Detect which cell encompasses the target text, then output its (X, Y) center coordinate. 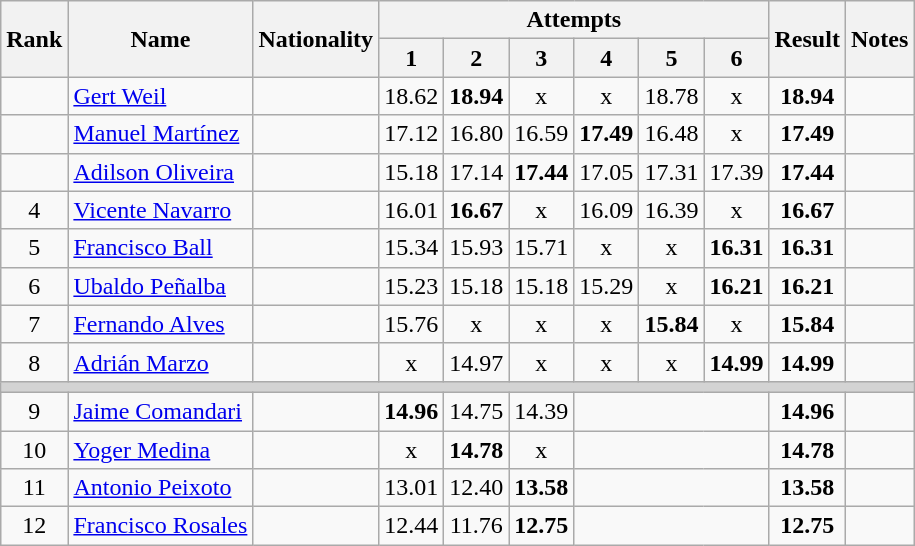
Name (160, 39)
18.62 (412, 96)
10 (34, 449)
15.71 (542, 248)
2 (476, 58)
15.34 (412, 248)
13.01 (412, 488)
14.75 (476, 411)
Francisco Ball (160, 248)
Manuel Martínez (160, 134)
3 (542, 58)
15.76 (412, 324)
Nationality (316, 39)
17.12 (412, 134)
Jaime Comandari (160, 411)
Adrián Marzo (160, 362)
Notes (879, 39)
9 (34, 411)
Francisco Rosales (160, 526)
14.97 (476, 362)
Attempts (574, 20)
12 (34, 526)
16.80 (476, 134)
Rank (34, 39)
11 (34, 488)
12.40 (476, 488)
Adilson Oliveira (160, 172)
16.01 (412, 210)
8 (34, 362)
12.44 (412, 526)
17.05 (606, 172)
16.09 (606, 210)
15.93 (476, 248)
17.31 (672, 172)
Result (807, 39)
Yoger Medina (160, 449)
7 (34, 324)
Fernando Alves (160, 324)
Vicente Navarro (160, 210)
17.14 (476, 172)
16.39 (672, 210)
Antonio Peixoto (160, 488)
Gert Weil (160, 96)
16.48 (672, 134)
17.39 (736, 172)
11.76 (476, 526)
Ubaldo Peñalba (160, 286)
18.78 (672, 96)
1 (412, 58)
15.29 (606, 286)
14.39 (542, 411)
15.23 (412, 286)
16.59 (542, 134)
